From the cell containing the given text, extract its center point as (X, Y) coordinate. 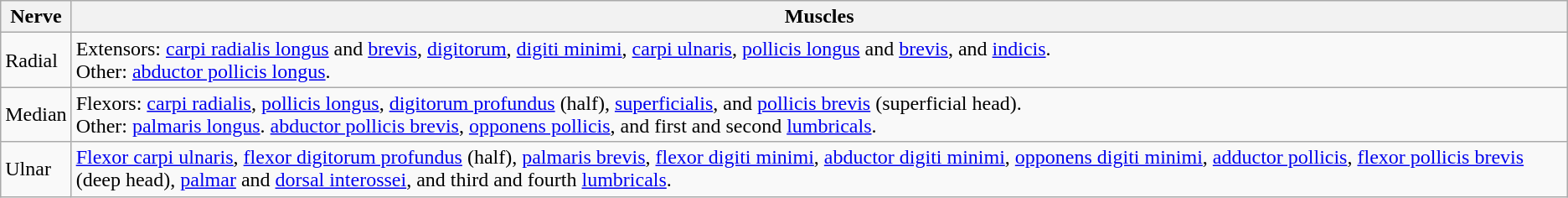
Median (36, 114)
Nerve (36, 17)
Ulnar (36, 169)
Radial (36, 60)
Muscles (819, 17)
